Extract the [X, Y] coordinate from the center of the cell holding the provided text.  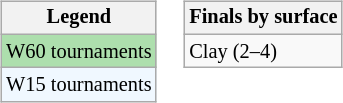
W60 tournaments [78, 51]
Legend [78, 18]
Finals by surface [263, 18]
Clay (2–4) [263, 51]
W15 tournaments [78, 85]
